Search for the cell housing the specified text and yield its [X, Y] center coordinate. 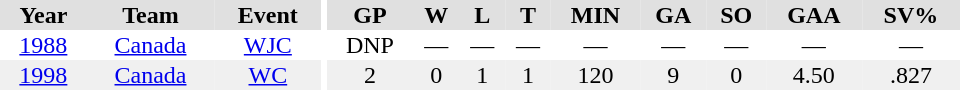
SV% [911, 15]
1988 [44, 45]
2 [370, 75]
Event [268, 15]
GA [673, 15]
120 [596, 75]
SO [736, 15]
9 [673, 75]
WJC [268, 45]
GP [370, 15]
L [482, 15]
4.50 [814, 75]
MIN [596, 15]
.827 [911, 75]
Year [44, 15]
1998 [44, 75]
W [436, 15]
WC [268, 75]
T [528, 15]
GAA [814, 15]
DNP [370, 45]
Team [151, 15]
